Scan for the cell matching the given text and deliver its [x, y] coordinate at center. 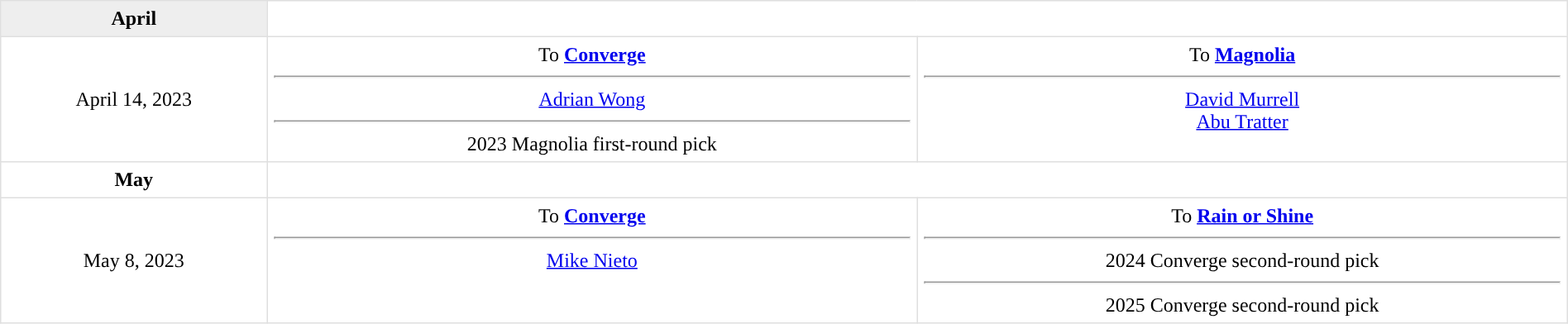
To ConvergeAdrian Wong2023 Magnolia first-round pick [592, 99]
To MagnoliaDavid MurrellAbu Tratter [1242, 99]
May 8, 2023 [134, 260]
To ConvergeMike Nieto [592, 260]
To Rain or Shine2024 Converge second-round pick2025 Converge second-round pick [1242, 260]
May [134, 180]
April [134, 19]
April 14, 2023 [134, 99]
